Provide the (X, Y) coordinate of the cell's center where the given text is located.  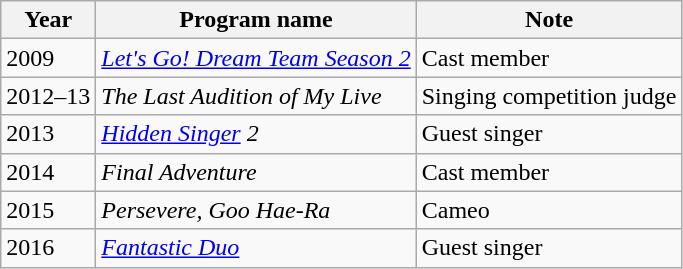
Program name (256, 20)
Cameo (549, 210)
Note (549, 20)
Fantastic Duo (256, 248)
2012–13 (48, 96)
Year (48, 20)
The Last Audition of My Live (256, 96)
2013 (48, 134)
Final Adventure (256, 172)
2014 (48, 172)
2009 (48, 58)
Persevere, Goo Hae-Ra (256, 210)
Hidden Singer 2 (256, 134)
Singing competition judge (549, 96)
Let's Go! Dream Team Season 2 (256, 58)
2015 (48, 210)
2016 (48, 248)
